Return (x, y) of the center of cell containing provided text 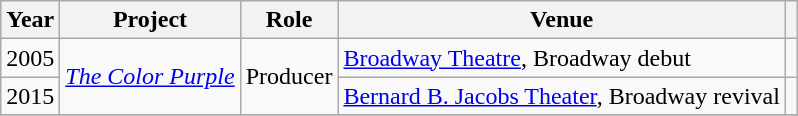
2015 (30, 96)
Producer (289, 77)
Venue (562, 20)
The Color Purple (150, 77)
Year (30, 20)
Broadway Theatre, Broadway debut (562, 58)
Project (150, 20)
Bernard B. Jacobs Theater, Broadway revival (562, 96)
2005 (30, 58)
Role (289, 20)
